Determine the (X, Y) coordinate at the center of the cell enclosing the given text.  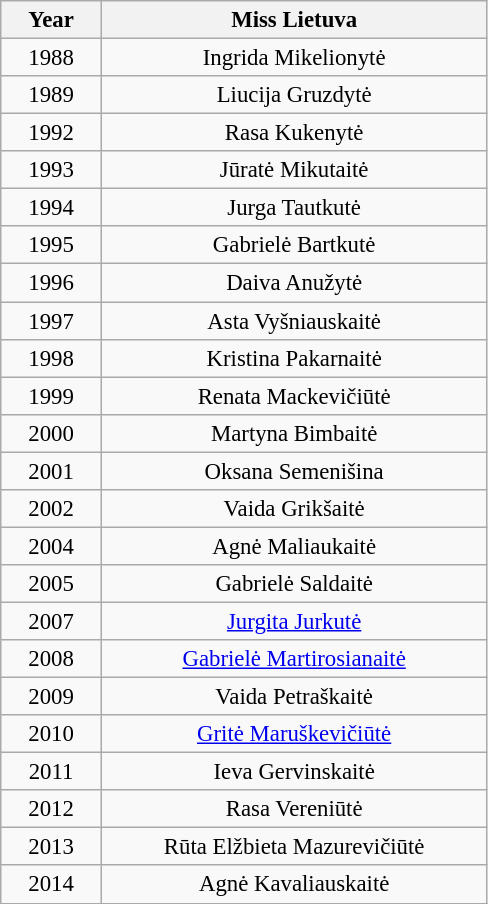
2013 (52, 847)
Oksana Semenišina (294, 471)
2001 (52, 471)
Agnė Kavaliauskaitė (294, 885)
2005 (52, 584)
Vaida Petraškaitė (294, 697)
2012 (52, 809)
Liucija Gruzdytė (294, 95)
Rasa Vereniūtė (294, 809)
Gabrielė Martirosianaitė (294, 659)
Ieva Gervinskaitė (294, 772)
2002 (52, 509)
Daiva Anužytė (294, 283)
1988 (52, 58)
Jūratė Mikutaitė (294, 170)
Year (52, 20)
Ingrida Mikelionytė (294, 58)
2008 (52, 659)
1992 (52, 133)
Gabrielė Bartkutė (294, 245)
Renata Mackevičiūtė (294, 396)
Jurga Tautkutė (294, 208)
1997 (52, 321)
Rūta Elžbieta Mazurevičiūtė (294, 847)
Vaida Grikšaitė (294, 509)
2000 (52, 433)
2014 (52, 885)
Gabrielė Saldaitė (294, 584)
Agnė Maliaukaitė (294, 546)
Rasa Kukenytė (294, 133)
2009 (52, 697)
Asta Vyšniauskaitė (294, 321)
1993 (52, 170)
1999 (52, 396)
2007 (52, 621)
2011 (52, 772)
2010 (52, 734)
Martyna Bimbaitė (294, 433)
2004 (52, 546)
1998 (52, 358)
Jurgita Jurkutė (294, 621)
Gritė Maruškevičiūtė (294, 734)
Kristina Pakarnaitė (294, 358)
1989 (52, 95)
1995 (52, 245)
1996 (52, 283)
Miss Lietuva (294, 20)
1994 (52, 208)
